For the text-containing cell, return its midpoint in [x, y] coordinate format. 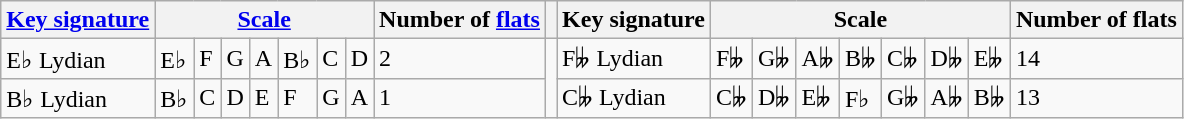
C𝄫 Lydian [634, 98]
E♭ Lydian [78, 59]
14 [1096, 59]
E♭ [174, 59]
F♭ [860, 98]
13 [1096, 98]
B♭ Lydian [78, 98]
2 [460, 59]
F𝄫 [732, 59]
F𝄫 Lydian [634, 59]
E [263, 98]
1 [460, 98]
